From the cell containing the given text, extract its center point as (x, y) coordinate. 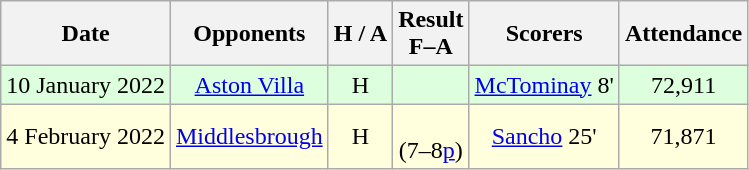
Scorers (544, 34)
4 February 2022 (86, 136)
Date (86, 34)
Middlesbrough (249, 136)
Opponents (249, 34)
10 January 2022 (86, 85)
Sancho 25' (544, 136)
72,911 (683, 85)
(7–8p) (431, 136)
Attendance (683, 34)
Aston Villa (249, 85)
H / A (360, 34)
71,871 (683, 136)
ResultF–A (431, 34)
McTominay 8' (544, 85)
